Pinpoint the cell where the given text exists, returning its [x, y] midpoint coordinate. 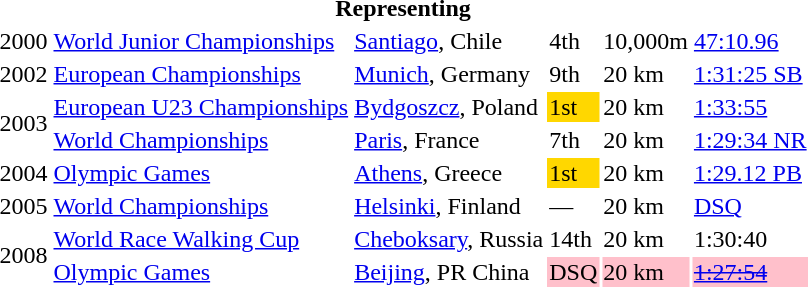
European U23 Championships [201, 107]
4th [574, 41]
European Championships [201, 74]
7th [574, 140]
Santiago, Chile [449, 41]
Paris, France [449, 140]
World Race Walking Cup [201, 239]
1:30:40 [750, 239]
1:27:54 [750, 272]
1:29.12 PB [750, 173]
1:31:25 SB [750, 74]
47:10.96 [750, 41]
World Junior Championships [201, 41]
— [574, 206]
1:33:55 [750, 107]
10,000m [646, 41]
9th [574, 74]
Athens, Greece [449, 173]
14th [574, 239]
Munich, Germany [449, 74]
1:29:34 NR [750, 140]
Helsinki, Finland [449, 206]
Beijing, PR China [449, 272]
Cheboksary, Russia [449, 239]
Bydgoszcz, Poland [449, 107]
